Detect which cell encompasses the target text, then output its (x, y) center coordinate. 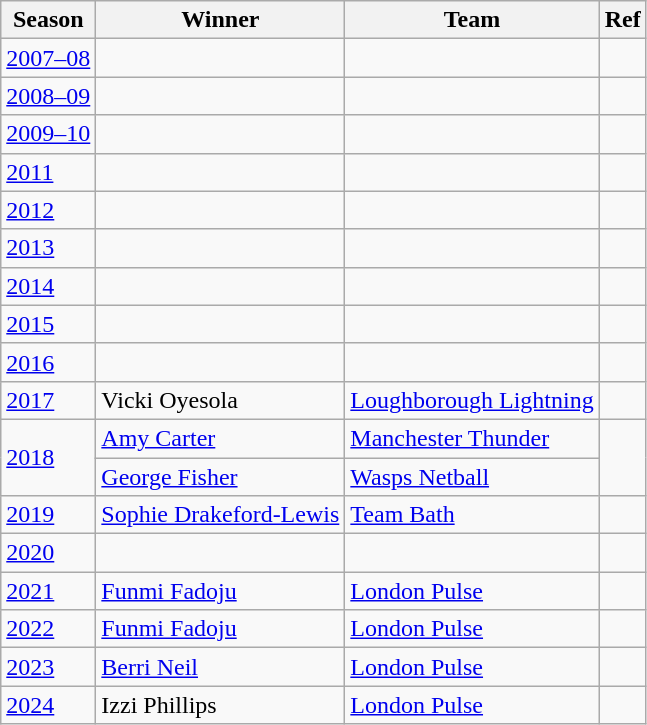
2024 (48, 705)
Loughborough Lightning (472, 400)
2018 (48, 457)
Wasps Netball (472, 477)
2013 (48, 248)
2022 (48, 629)
2017 (48, 400)
Sophie Drakeford-Lewis (220, 515)
Berri Neil (220, 667)
2015 (48, 324)
Vicki Oyesola (220, 400)
2016 (48, 362)
Team (472, 20)
George Fisher (220, 477)
Winner (220, 20)
2014 (48, 286)
2007–08 (48, 58)
2012 (48, 210)
2008–09 (48, 96)
Ref (622, 20)
Season (48, 20)
Amy Carter (220, 438)
Izzi Phillips (220, 705)
2019 (48, 515)
2021 (48, 591)
Manchester Thunder (472, 438)
2011 (48, 172)
2023 (48, 667)
2009–10 (48, 134)
Team Bath (472, 515)
2020 (48, 553)
